Find where the given text appears and provide that cell's center as (x, y) coordinate. 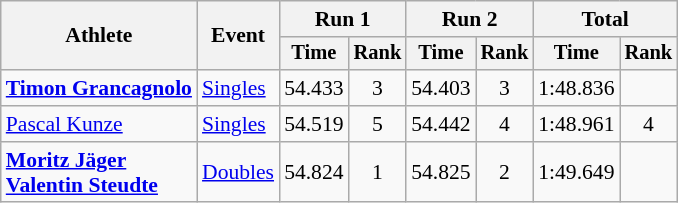
Total (605, 19)
1:49.649 (576, 172)
1:48.836 (576, 88)
5 (378, 124)
Moritz JägerValentin Steudte (99, 172)
54.519 (314, 124)
Athlete (99, 36)
1 (378, 172)
2 (505, 172)
Run 2 (470, 19)
Pascal Kunze (99, 124)
54.433 (314, 88)
54.403 (440, 88)
Run 1 (342, 19)
54.825 (440, 172)
54.824 (314, 172)
1:48.961 (576, 124)
Timon Grancagnolo (99, 88)
Event (238, 36)
Doubles (238, 172)
54.442 (440, 124)
